For the text-containing cell, return its midpoint in [X, Y] coordinate format. 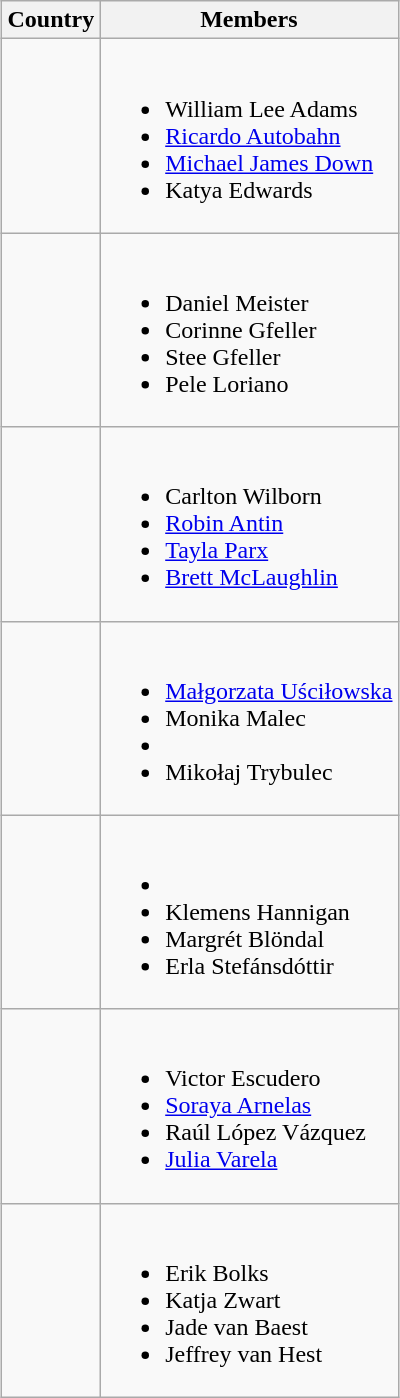
Małgorzata UściłowskaMonika MalecMikołaj Trybulec [249, 718]
Members [249, 20]
Victor EscuderoSoraya ArnelasRaúl López VázquezJulia Varela [249, 1106]
Country [51, 20]
William Lee AdamsRicardo AutobahnMichael James DownKatya Edwards [249, 136]
Carlton WilbornRobin AntinTayla ParxBrett McLaughlin [249, 524]
Klemens HanniganMargrét BlöndalErla Stefánsdóttir [249, 912]
Erik BolksKatja ZwartJade van BaestJeffrey van Hest [249, 1300]
Daniel MeisterCorinne GfellerStee GfellerPele Loriano [249, 330]
